Output the [x, y] coordinate of the center of the cell containing the given text.  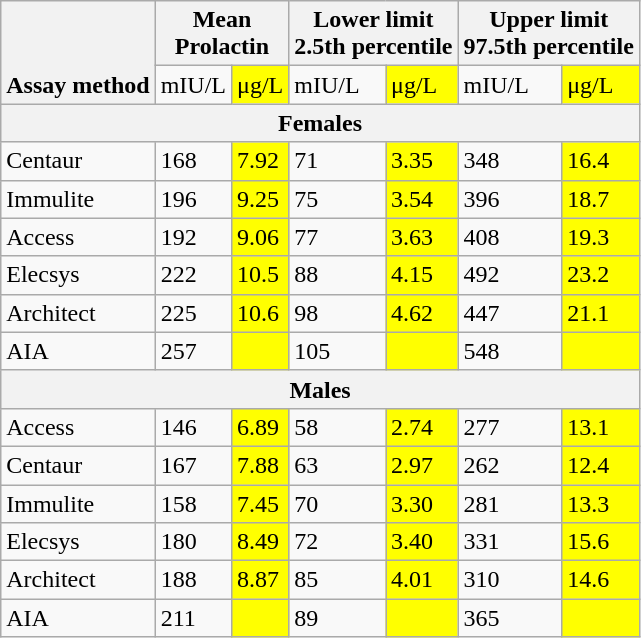
281 [510, 503]
70 [338, 503]
88 [338, 275]
180 [193, 542]
3.35 [422, 161]
Upper limit 97.5th percentile [548, 34]
10.6 [260, 313]
72 [338, 542]
3.40 [422, 542]
13.1 [601, 427]
222 [193, 275]
71 [338, 161]
7.45 [260, 503]
85 [338, 580]
331 [510, 542]
58 [338, 427]
146 [193, 427]
310 [510, 580]
168 [193, 161]
225 [193, 313]
4.01 [422, 580]
257 [193, 351]
188 [193, 580]
21.1 [601, 313]
365 [510, 618]
MeanProlactin [222, 34]
Males [320, 389]
12.4 [601, 465]
3.30 [422, 503]
3.54 [422, 199]
408 [510, 237]
4.15 [422, 275]
Lower limit 2.5th percentile [374, 34]
7.92 [260, 161]
63 [338, 465]
492 [510, 275]
Assay method [78, 52]
192 [193, 237]
9.06 [260, 237]
8.87 [260, 580]
196 [193, 199]
10.5 [260, 275]
262 [510, 465]
Females [320, 123]
8.49 [260, 542]
105 [338, 351]
18.7 [601, 199]
211 [193, 618]
14.6 [601, 580]
548 [510, 351]
348 [510, 161]
2.97 [422, 465]
3.63 [422, 237]
158 [193, 503]
98 [338, 313]
7.88 [260, 465]
19.3 [601, 237]
75 [338, 199]
2.74 [422, 427]
15.6 [601, 542]
6.89 [260, 427]
277 [510, 427]
447 [510, 313]
23.2 [601, 275]
167 [193, 465]
13.3 [601, 503]
89 [338, 618]
16.4 [601, 161]
396 [510, 199]
9.25 [260, 199]
4.62 [422, 313]
77 [338, 237]
